Provide the (x, y) coordinate of the cell's center where the given text is located.  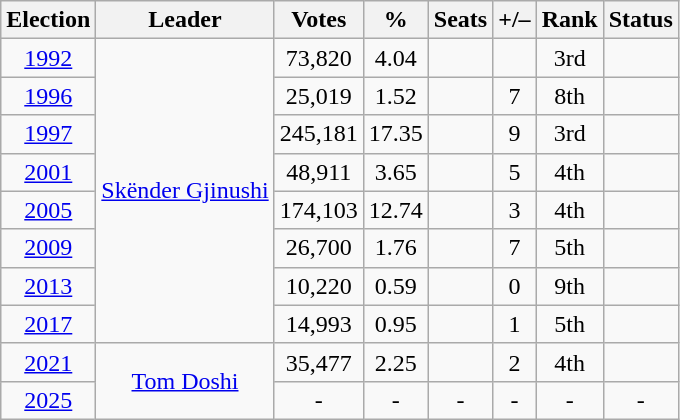
73,820 (318, 58)
25,019 (318, 96)
Tom Doshi (185, 381)
1996 (48, 96)
2001 (48, 172)
Skënder Gjinushi (185, 191)
Election (48, 20)
1 (514, 324)
35,477 (318, 362)
2021 (48, 362)
245,181 (318, 134)
0 (514, 286)
2005 (48, 210)
1997 (48, 134)
48,911 (318, 172)
2009 (48, 248)
9 (514, 134)
2 (514, 362)
1992 (48, 58)
2.25 (396, 362)
0.59 (396, 286)
Votes (318, 20)
3.65 (396, 172)
2025 (48, 400)
0.95 (396, 324)
Rank (570, 20)
+/– (514, 20)
10,220 (318, 286)
17.35 (396, 134)
14,993 (318, 324)
Status (640, 20)
2017 (48, 324)
26,700 (318, 248)
174,103 (318, 210)
% (396, 20)
1.52 (396, 96)
9th (570, 286)
12.74 (396, 210)
5 (514, 172)
2013 (48, 286)
3 (514, 210)
Seats (460, 20)
Leader (185, 20)
1.76 (396, 248)
4.04 (396, 58)
8th (570, 96)
